Detect which cell encompasses the target text, then output its (X, Y) center coordinate. 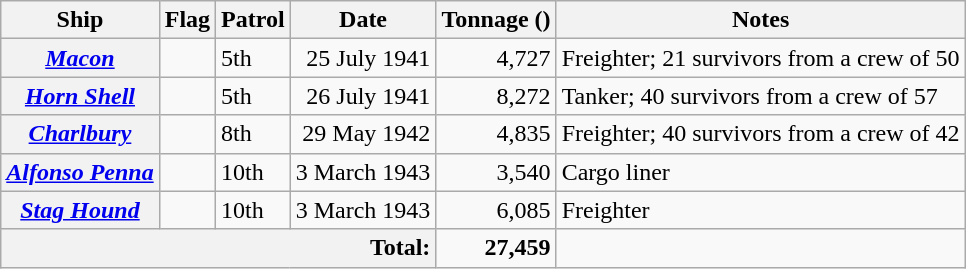
Tanker; 40 survivors from a crew of 57 (760, 96)
Stag Hound (80, 210)
Flag (187, 20)
Macon (80, 58)
Ship (80, 20)
25 July 1941 (363, 58)
Patrol (254, 20)
4,727 (496, 58)
29 May 1942 (363, 134)
Freighter; 21 survivors from a crew of 50 (760, 58)
Horn Shell (80, 96)
27,459 (496, 248)
Notes (760, 20)
Alfonso Penna (80, 172)
8,272 (496, 96)
26 July 1941 (363, 96)
Total: (218, 248)
Charlbury (80, 134)
Freighter (760, 210)
6,085 (496, 210)
Cargo liner (760, 172)
8th (254, 134)
Tonnage () (496, 20)
Freighter; 40 survivors from a crew of 42 (760, 134)
Date (363, 20)
3,540 (496, 172)
4,835 (496, 134)
